Capture the cell that displays the provided text and extract its (X, Y) central coordinate. 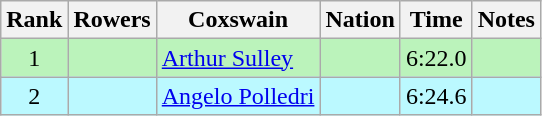
Time (436, 20)
Rank (34, 20)
Notes (506, 20)
1 (34, 58)
Angelo Polledri (238, 96)
Nation (360, 20)
Rowers (112, 20)
Coxswain (238, 20)
6:22.0 (436, 58)
2 (34, 96)
6:24.6 (436, 96)
Arthur Sulley (238, 58)
